Return the [X, Y] coordinate for the center point of the cell that contains the specified text.  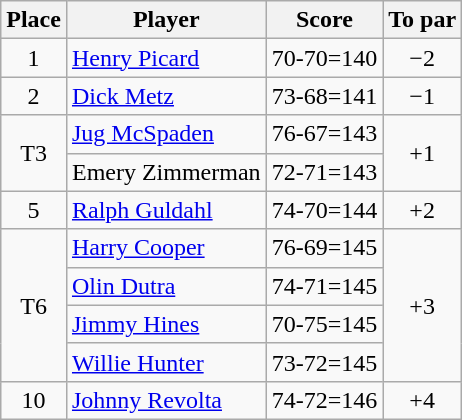
Dick Metz [166, 96]
74-70=144 [324, 210]
73-72=145 [324, 362]
76-69=145 [324, 248]
70-70=140 [324, 58]
+2 [422, 210]
Player [166, 20]
2 [34, 96]
74-71=145 [324, 286]
10 [34, 400]
Willie Hunter [166, 362]
Johnny Revolta [166, 400]
+3 [422, 305]
−1 [422, 96]
70-75=145 [324, 324]
Score [324, 20]
1 [34, 58]
T6 [34, 305]
Jimmy Hines [166, 324]
72-71=143 [324, 172]
Place [34, 20]
Harry Cooper [166, 248]
−2 [422, 58]
+4 [422, 400]
Ralph Guldahl [166, 210]
Jug McSpaden [166, 134]
74-72=146 [324, 400]
5 [34, 210]
Emery Zimmerman [166, 172]
+1 [422, 153]
Henry Picard [166, 58]
T3 [34, 153]
Olin Dutra [166, 286]
To par [422, 20]
73-68=141 [324, 96]
76-67=143 [324, 134]
